Scan for the cell matching the given text and deliver its (X, Y) coordinate at center. 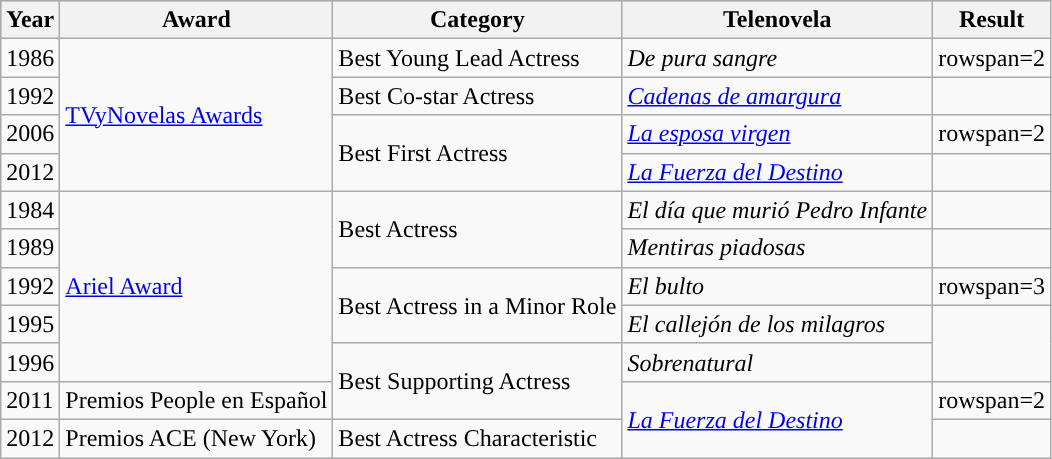
1984 (30, 210)
Premios ACE (New York) (196, 438)
2011 (30, 400)
1989 (30, 248)
Best First Actress (478, 153)
Year (30, 20)
Award (196, 20)
Telenovela (778, 20)
El callejón de los milagros (778, 324)
rowspan=3 (992, 286)
Category (478, 20)
Best Actress in a Minor Role (478, 305)
Ariel Award (196, 286)
1995 (30, 324)
El día que murió Pedro Infante (778, 210)
De pura sangre (778, 58)
Best Supporting Actress (478, 381)
El bulto (778, 286)
La esposa virgen (778, 134)
Best Actress (478, 229)
1996 (30, 362)
Premios People en Español (196, 400)
Mentiras piadosas (778, 248)
Cadenas de amargura (778, 96)
1986 (30, 58)
2006 (30, 134)
Sobrenatural (778, 362)
Best Young Lead Actress (478, 58)
Result (992, 20)
Best Actress Characteristic (478, 438)
TVyNovelas Awards (196, 115)
Best Co-star Actress (478, 96)
